From the cell containing the given text, extract its center point as (x, y) coordinate. 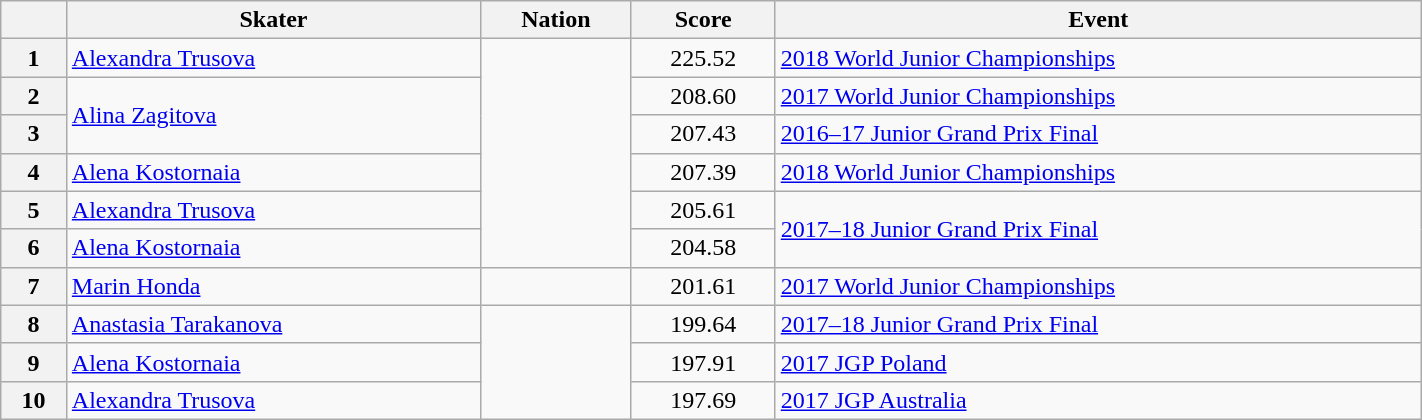
205.61 (703, 210)
Skater (273, 20)
208.60 (703, 96)
1 (34, 58)
Anastasia Tarakanova (273, 324)
207.43 (703, 134)
5 (34, 210)
201.61 (703, 286)
3 (34, 134)
2016–17 Junior Grand Prix Final (1098, 134)
2017 JGP Australia (1098, 400)
Event (1098, 20)
10 (34, 400)
Nation (556, 20)
2017 JGP Poland (1098, 362)
197.69 (703, 400)
Marin Honda (273, 286)
204.58 (703, 248)
199.64 (703, 324)
225.52 (703, 58)
7 (34, 286)
197.91 (703, 362)
207.39 (703, 172)
2 (34, 96)
Score (703, 20)
8 (34, 324)
4 (34, 172)
9 (34, 362)
Alina Zagitova (273, 115)
6 (34, 248)
